Return (X, Y) of the center of cell containing provided text 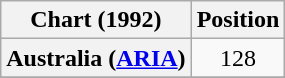
Australia (ARIA) (96, 58)
Position (238, 20)
128 (238, 58)
Chart (1992) (96, 20)
